For the text-containing cell, return its midpoint in [x, y] coordinate format. 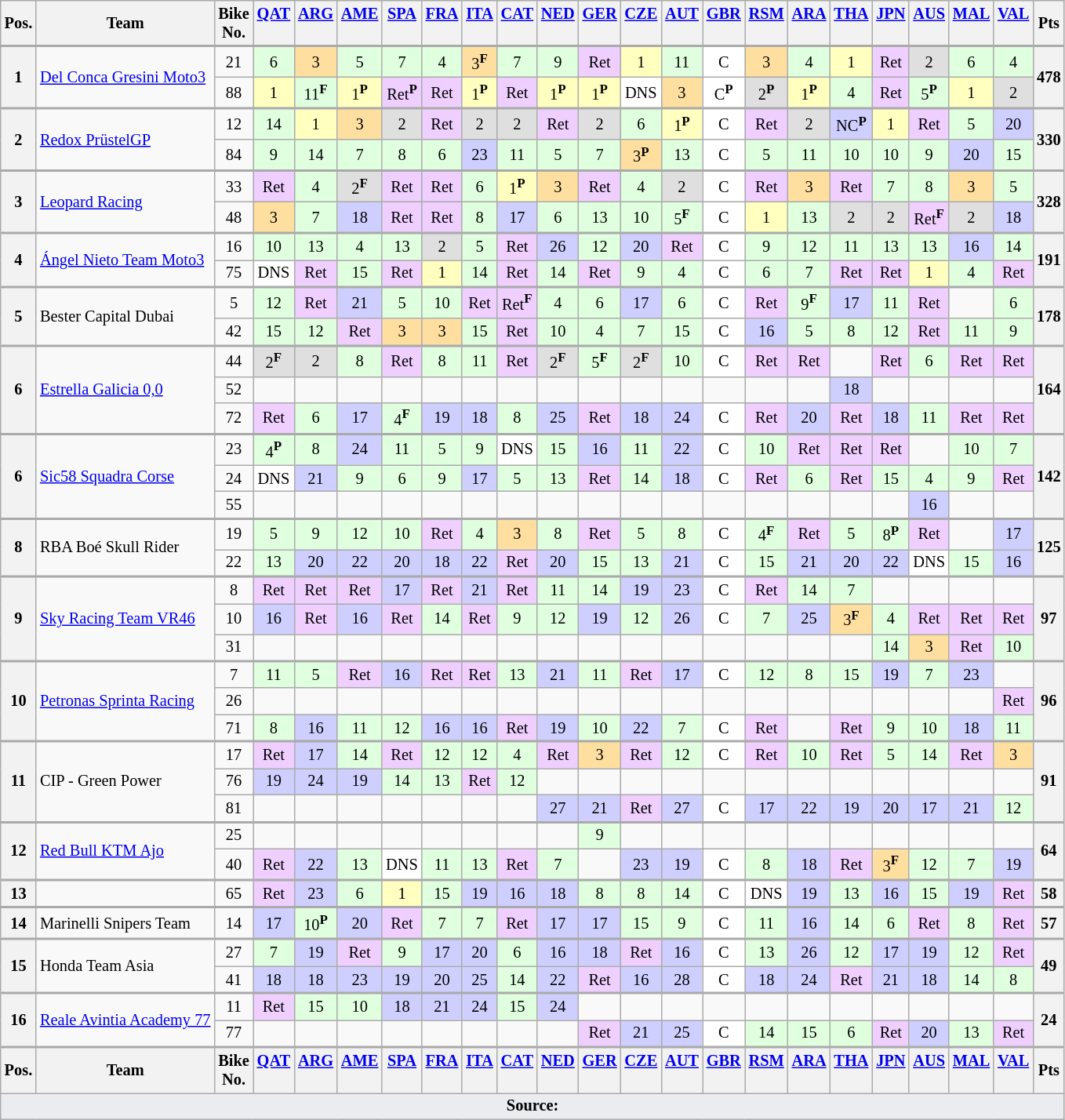
Leopard Racing [125, 202]
88 [234, 93]
91 [1049, 781]
8P [891, 534]
28 [682, 980]
328 [1049, 202]
RetP [402, 93]
Sic58 Squadra Corse [125, 476]
41 [234, 980]
44 [234, 361]
NCP [851, 124]
55 [234, 504]
Honda Team Asia [125, 966]
Reale Avintia Academy 77 [125, 1020]
Marinelli Snipers Team [125, 923]
142 [1049, 476]
58 [1049, 894]
164 [1049, 389]
65 [234, 894]
CIP - Green Power [125, 781]
42 [234, 331]
Del Conca Gresini Moto3 [125, 77]
4P [274, 449]
72 [234, 418]
84 [234, 155]
191 [1049, 260]
76 [234, 781]
9F [809, 303]
97 [1049, 619]
Source: [533, 1106]
Bester Capital Dubai [125, 316]
Ángel Nieto Team Moto3 [125, 260]
Petronas Sprinta Racing [125, 701]
57 [1049, 923]
330 [1049, 140]
178 [1049, 316]
33 [234, 187]
40 [234, 864]
CP [724, 93]
96 [1049, 701]
81 [234, 808]
3P [642, 155]
5P [929, 93]
31 [234, 647]
49 [1049, 966]
64 [1049, 851]
52 [234, 390]
478 [1049, 77]
71 [234, 728]
2P [767, 93]
Redox PrüstelGP [125, 140]
75 [234, 273]
11F [315, 93]
125 [1049, 547]
48 [234, 217]
Red Bull KTM Ajo [125, 851]
RBA Boé Skull Rider [125, 547]
Sky Racing Team VR46 [125, 619]
77 [234, 1033]
10P [315, 923]
Estrella Galicia 0,0 [125, 389]
